Scan for the cell matching the given text and deliver its (x, y) coordinate at center. 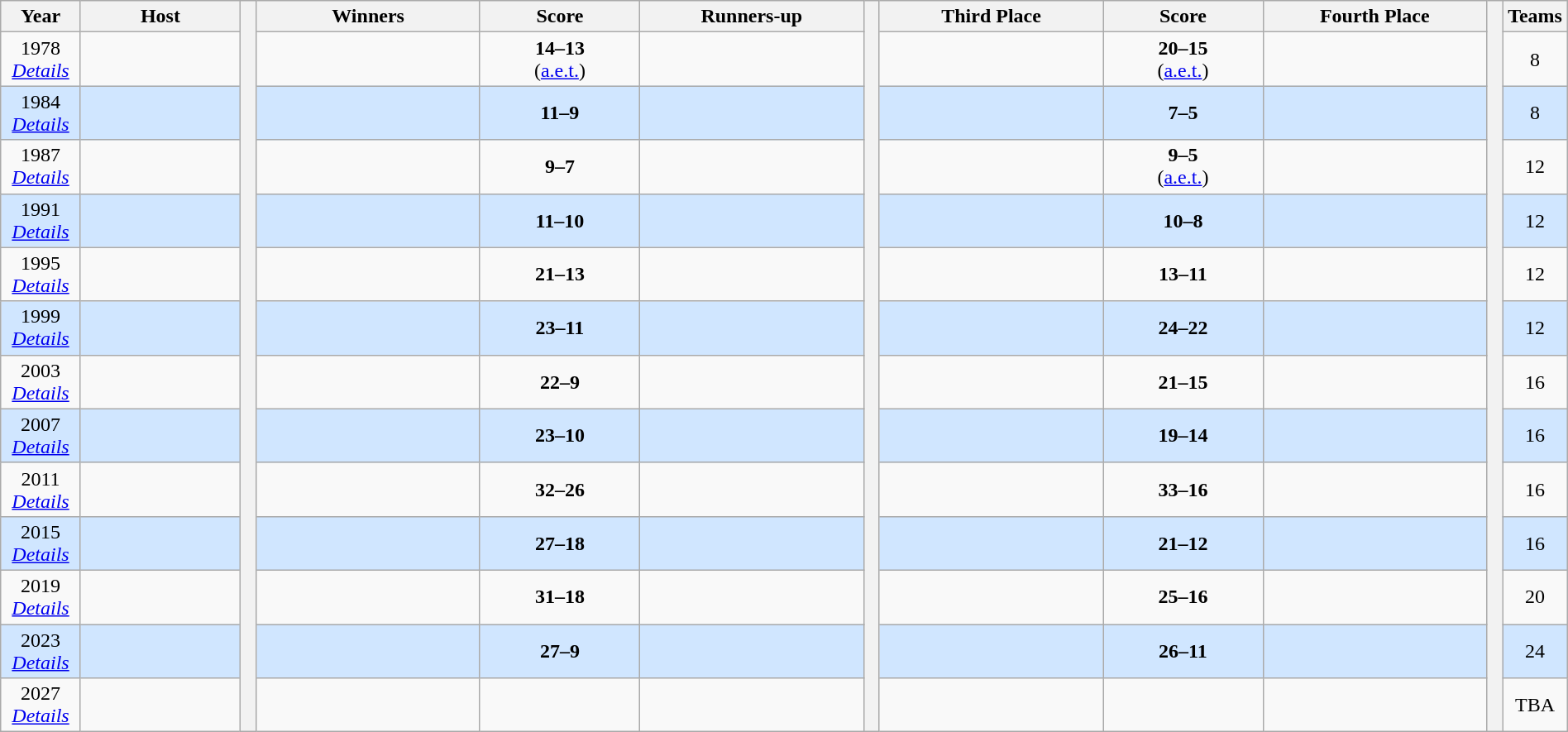
11–9 (559, 112)
7–5 (1183, 112)
2015 Details (41, 543)
13–11 (1183, 275)
24 (1535, 650)
1999 Details (41, 328)
27–9 (559, 650)
25–16 (1183, 597)
2011 Details (41, 490)
2007 Details (41, 435)
Host (160, 17)
26–11 (1183, 650)
1978 Details (41, 60)
20 (1535, 597)
23–11 (559, 328)
1991 Details (41, 220)
22–9 (559, 382)
1995 Details (41, 275)
23–10 (559, 435)
2003 Details (41, 382)
10–8 (1183, 220)
9–7 (559, 167)
24–22 (1183, 328)
Third Place (991, 17)
21–15 (1183, 382)
TBA (1535, 705)
32–26 (559, 490)
2019 Details (41, 597)
1984 Details (41, 112)
21–12 (1183, 543)
9–5(a.e.t.) (1183, 167)
2023 Details (41, 650)
33–16 (1183, 490)
20–15(a.e.t.) (1183, 60)
21–13 (559, 275)
Runners-up (752, 17)
Winners (368, 17)
31–18 (559, 597)
Teams (1535, 17)
19–14 (1183, 435)
11–10 (559, 220)
2027 Details (41, 705)
14–13(a.e.t.) (559, 60)
27–18 (559, 543)
Fourth Place (1374, 17)
1987 Details (41, 167)
Year (41, 17)
